For the text-containing cell, return its midpoint in (x, y) coordinate format. 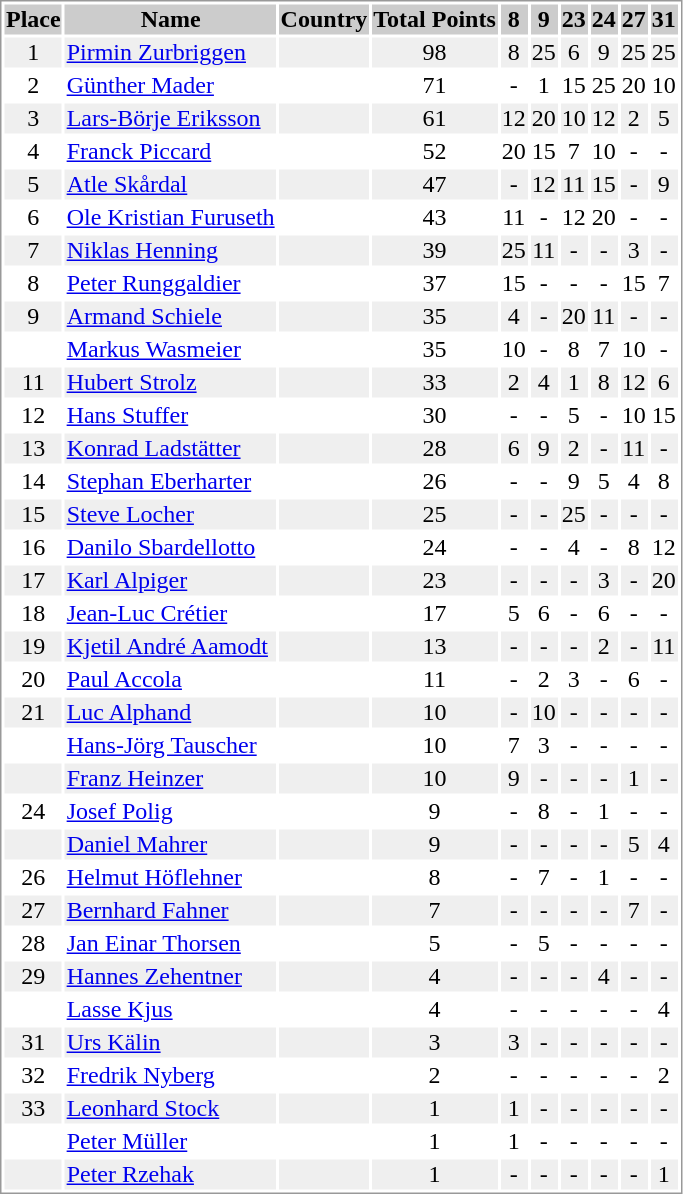
29 (33, 977)
Hannes Zehentner (170, 977)
Lars-Börje Eriksson (170, 119)
Franz Heinzer (170, 779)
Place (33, 19)
Urs Kälin (170, 1043)
71 (434, 85)
Luc Alphand (170, 713)
Peter Runggaldier (170, 283)
Armand Schiele (170, 317)
Markus Wasmeier (170, 349)
19 (33, 647)
Hans Stuffer (170, 415)
Total Points (434, 19)
Niklas Henning (170, 251)
Hans-Jörg Tauscher (170, 745)
Konrad Ladstätter (170, 449)
Kjetil André Aamodt (170, 647)
Hubert Strolz (170, 383)
Helmut Höflehner (170, 877)
Danilo Sbardellotto (170, 547)
Paul Accola (170, 679)
43 (434, 217)
98 (434, 53)
Karl Alpiger (170, 581)
32 (33, 1075)
Jean-Luc Crétier (170, 613)
52 (434, 151)
Daniel Mahrer (170, 845)
61 (434, 119)
21 (33, 713)
Peter Rzehak (170, 1175)
39 (434, 251)
Josef Polig (170, 811)
Country (324, 19)
18 (33, 613)
16 (33, 547)
Leonhard Stock (170, 1109)
Günther Mader (170, 85)
47 (434, 185)
Peter Müller (170, 1141)
37 (434, 283)
Fredrik Nyberg (170, 1075)
Franck Piccard (170, 151)
Jan Einar Thorsen (170, 943)
14 (33, 481)
30 (434, 415)
Ole Kristian Furuseth (170, 217)
Pirmin Zurbriggen (170, 53)
Steve Locher (170, 515)
Name (170, 19)
Atle Skårdal (170, 185)
Stephan Eberharter (170, 481)
Bernhard Fahner (170, 911)
Lasse Kjus (170, 1009)
